Determine the [x, y] coordinate at the center of the cell enclosing the given text.  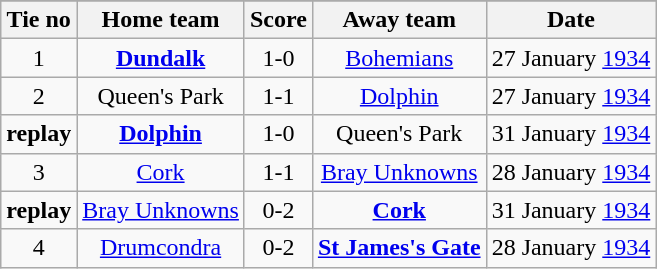
Date [571, 20]
1 [39, 58]
Tie no [39, 20]
Drumcondra [161, 248]
Away team [399, 20]
Bohemians [399, 58]
Score [278, 20]
Dundalk [161, 58]
4 [39, 248]
2 [39, 96]
Home team [161, 20]
St James's Gate [399, 248]
3 [39, 172]
